From the cell containing the given text, extract its center point as [X, Y] coordinate. 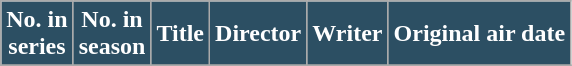
Writer [348, 34]
Director [258, 34]
No. inseason [112, 34]
Original air date [480, 34]
Title [180, 34]
No. inseries [37, 34]
